From the cell containing the given text, extract its center point as [x, y] coordinate. 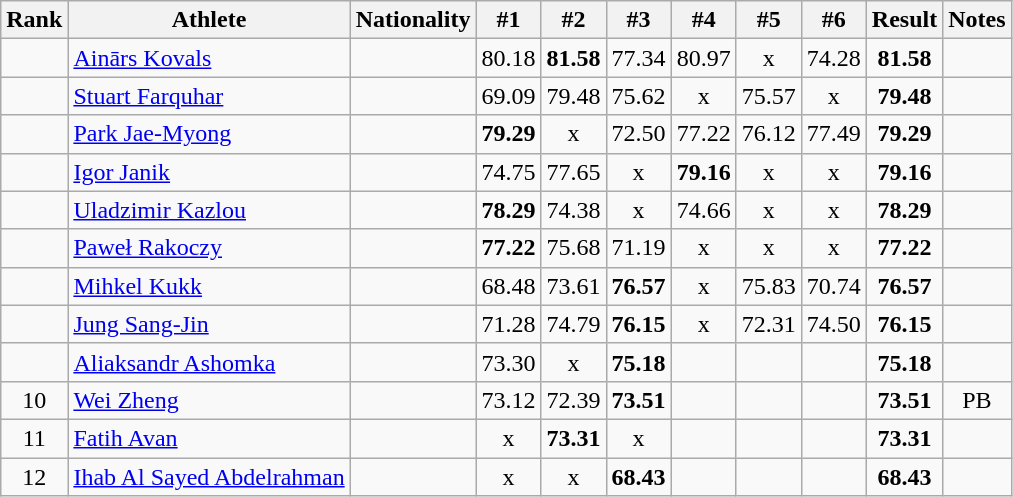
74.28 [834, 58]
#1 [508, 20]
#4 [704, 20]
Stuart Farquhar [209, 96]
Result [904, 20]
10 [34, 400]
73.30 [508, 362]
Paweł Rakoczy [209, 248]
72.50 [638, 134]
#6 [834, 20]
74.79 [574, 324]
Ainārs Kovals [209, 58]
73.61 [574, 286]
74.75 [508, 172]
69.09 [508, 96]
Rank [34, 20]
Mihkel Kukk [209, 286]
77.34 [638, 58]
77.65 [574, 172]
75.68 [574, 248]
71.28 [508, 324]
70.74 [834, 286]
Notes [977, 20]
Jung Sang-Jin [209, 324]
12 [34, 477]
73.12 [508, 400]
74.50 [834, 324]
Athlete [209, 20]
Igor Janik [209, 172]
75.83 [768, 286]
72.31 [768, 324]
74.66 [704, 210]
11 [34, 438]
PB [977, 400]
80.18 [508, 58]
Nationality [413, 20]
77.49 [834, 134]
#3 [638, 20]
#5 [768, 20]
Aliaksandr Ashomka [209, 362]
72.39 [574, 400]
75.57 [768, 96]
Ihab Al Sayed Abdelrahman [209, 477]
76.12 [768, 134]
#2 [574, 20]
Park Jae-Myong [209, 134]
Fatih Avan [209, 438]
74.38 [574, 210]
71.19 [638, 248]
75.62 [638, 96]
80.97 [704, 58]
68.48 [508, 286]
Uladzimir Kazlou [209, 210]
Wei Zheng [209, 400]
